Provide the (x, y) coordinate of the cell's center where the given text is located.  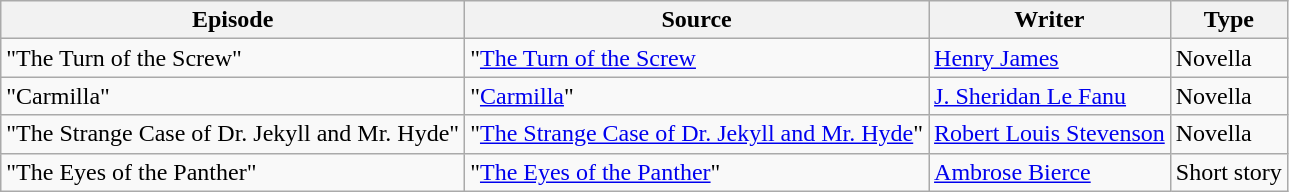
Henry James (1050, 58)
Source (697, 20)
Robert Louis Stevenson (1050, 134)
"The Turn of the Screw (697, 58)
Writer (1050, 20)
Ambrose Bierce (1050, 172)
Type (1228, 20)
J. Sheridan Le Fanu (1050, 96)
Short story (1228, 172)
Episode (233, 20)
"The Turn of the Screw" (233, 58)
